Output the (x, y) coordinate of the center of the cell containing the given text.  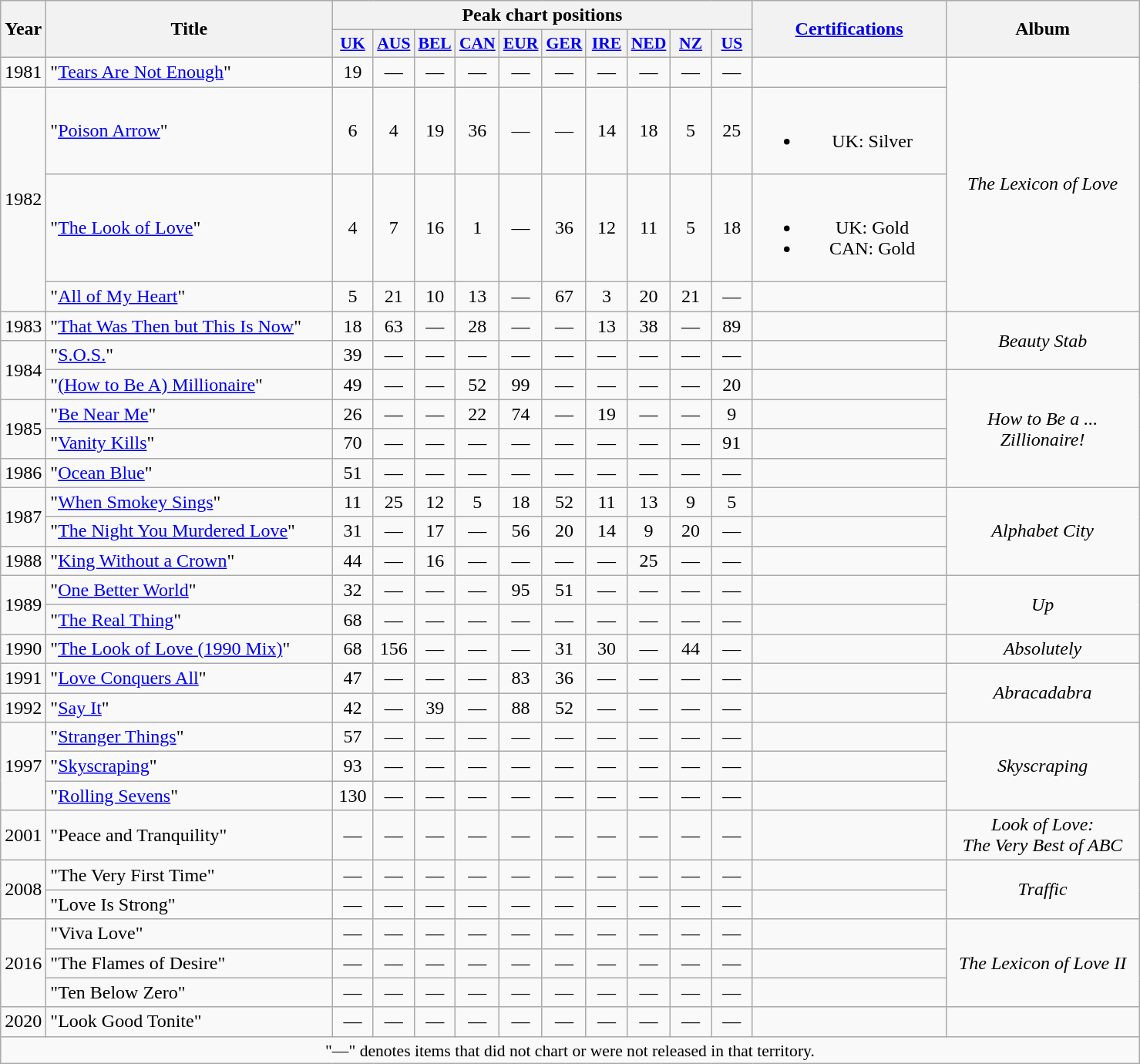
"The Look of Love" (190, 228)
1990 (23, 648)
Traffic (1042, 890)
1989 (23, 604)
"Ten Below Zero" (190, 992)
"That Was Then but This Is Now" (190, 326)
"Stranger Things" (190, 737)
2020 (23, 1022)
Beauty Stab (1042, 341)
"The Flames of Desire" (190, 963)
"One Better World" (190, 590)
"Viva Love" (190, 934)
Peak chart positions (543, 15)
42 (353, 707)
26 (353, 414)
1986 (23, 473)
"Love Is Strong" (190, 904)
"The Very First Time" (190, 875)
Year (23, 29)
Abracadabra (1042, 692)
67 (564, 297)
Absolutely (1042, 648)
IRE (606, 44)
22 (478, 414)
AUS (393, 44)
CAN (478, 44)
GER (564, 44)
"—" denotes items that did not chart or were not released in that territory. (570, 1050)
The Lexicon of Love (1042, 184)
"King Without a Crown" (190, 561)
93 (353, 766)
Skyscraping (1042, 766)
2001 (23, 836)
47 (353, 678)
"Tears Are Not Enough" (190, 72)
1984 (23, 370)
2016 (23, 963)
NED (649, 44)
10 (435, 297)
UK: Silver (849, 130)
2008 (23, 890)
1983 (23, 326)
How to Be a ... Zillionaire! (1042, 429)
UK (353, 44)
88 (521, 707)
"The Look of Love (1990 Mix)" (190, 648)
1982 (23, 199)
"All of My Heart" (190, 297)
74 (521, 414)
3 (606, 297)
1988 (23, 561)
6 (353, 130)
7 (393, 228)
UK: GoldCAN: Gold (849, 228)
30 (606, 648)
17 (435, 531)
63 (393, 326)
"S.O.S." (190, 355)
"Say It" (190, 707)
89 (732, 326)
US (732, 44)
Title (190, 29)
1987 (23, 517)
49 (353, 385)
EUR (521, 44)
"Be Near Me" (190, 414)
130 (353, 796)
91 (732, 443)
1991 (23, 678)
BEL (435, 44)
28 (478, 326)
Look of Love:The Very Best of ABC (1042, 836)
Alphabet City (1042, 531)
NZ (691, 44)
Album (1042, 29)
1997 (23, 766)
57 (353, 737)
Up (1042, 604)
1 (478, 228)
1985 (23, 429)
95 (521, 590)
"When Smokey Sings" (190, 502)
"Skyscraping" (190, 766)
"(How to Be A) Millionaire" (190, 385)
"Look Good Tonite" (190, 1022)
"The Night You Murdered Love" (190, 531)
156 (393, 648)
38 (649, 326)
Certifications (849, 29)
"Vanity Kills" (190, 443)
"The Real Thing" (190, 619)
"Peace and Tranquility" (190, 836)
99 (521, 385)
"Ocean Blue" (190, 473)
83 (521, 678)
1992 (23, 707)
32 (353, 590)
1981 (23, 72)
"Love Conquers All" (190, 678)
"Poison Arrow" (190, 130)
"Rolling Sevens" (190, 796)
The Lexicon of Love II (1042, 963)
70 (353, 443)
56 (521, 531)
